Search for the cell housing the specified text and yield its (x, y) center coordinate. 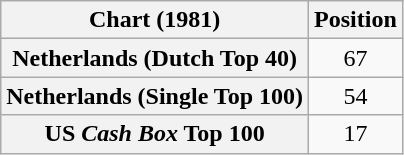
Chart (1981) (155, 20)
US Cash Box Top 100 (155, 134)
67 (356, 58)
Netherlands (Single Top 100) (155, 96)
17 (356, 134)
Position (356, 20)
Netherlands (Dutch Top 40) (155, 58)
54 (356, 96)
